Find where the given text appears and provide that cell's center as [x, y] coordinate. 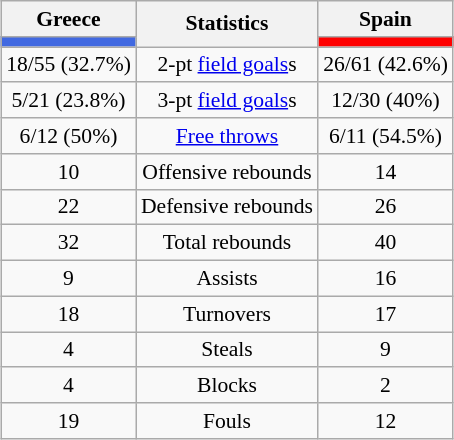
6/11 (54.5%) [386, 136]
3-pt field goalss [227, 100]
2-pt field goalss [227, 64]
Greece [68, 19]
Blocks [227, 385]
Turnovers [227, 314]
12/30 (40%) [386, 100]
Statistics [227, 24]
Free throws [227, 136]
6/12 (50%) [68, 136]
Total rebounds [227, 243]
2 [386, 385]
32 [68, 243]
40 [386, 243]
22 [68, 207]
19 [68, 421]
12 [386, 421]
Offensive rebounds [227, 171]
Assists [227, 278]
14 [386, 171]
18 [68, 314]
26/61 (42.6%) [386, 64]
Spain [386, 19]
17 [386, 314]
10 [68, 171]
Steals [227, 350]
Defensive rebounds [227, 207]
Fouls [227, 421]
16 [386, 278]
18/55 (32.7%) [68, 64]
5/21 (23.8%) [68, 100]
26 [386, 207]
